Return (X, Y) of the center of cell containing provided text 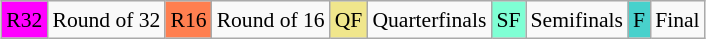
Quarterfinals (429, 20)
SF (508, 20)
R16 (188, 20)
F (639, 20)
Round of 16 (271, 20)
Round of 32 (106, 20)
Semifinals (577, 20)
Final (678, 20)
QF (349, 20)
R32 (24, 20)
